Capture the cell that displays the provided text and extract its (X, Y) central coordinate. 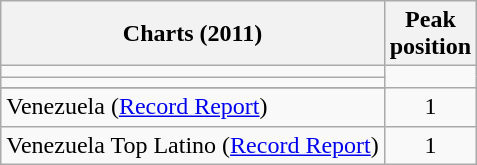
Venezuela (Record Report) (192, 107)
Charts (2011) (192, 34)
Peakposition (430, 34)
Venezuela Top Latino (Record Report) (192, 145)
